From the cell containing the given text, extract its center point as [X, Y] coordinate. 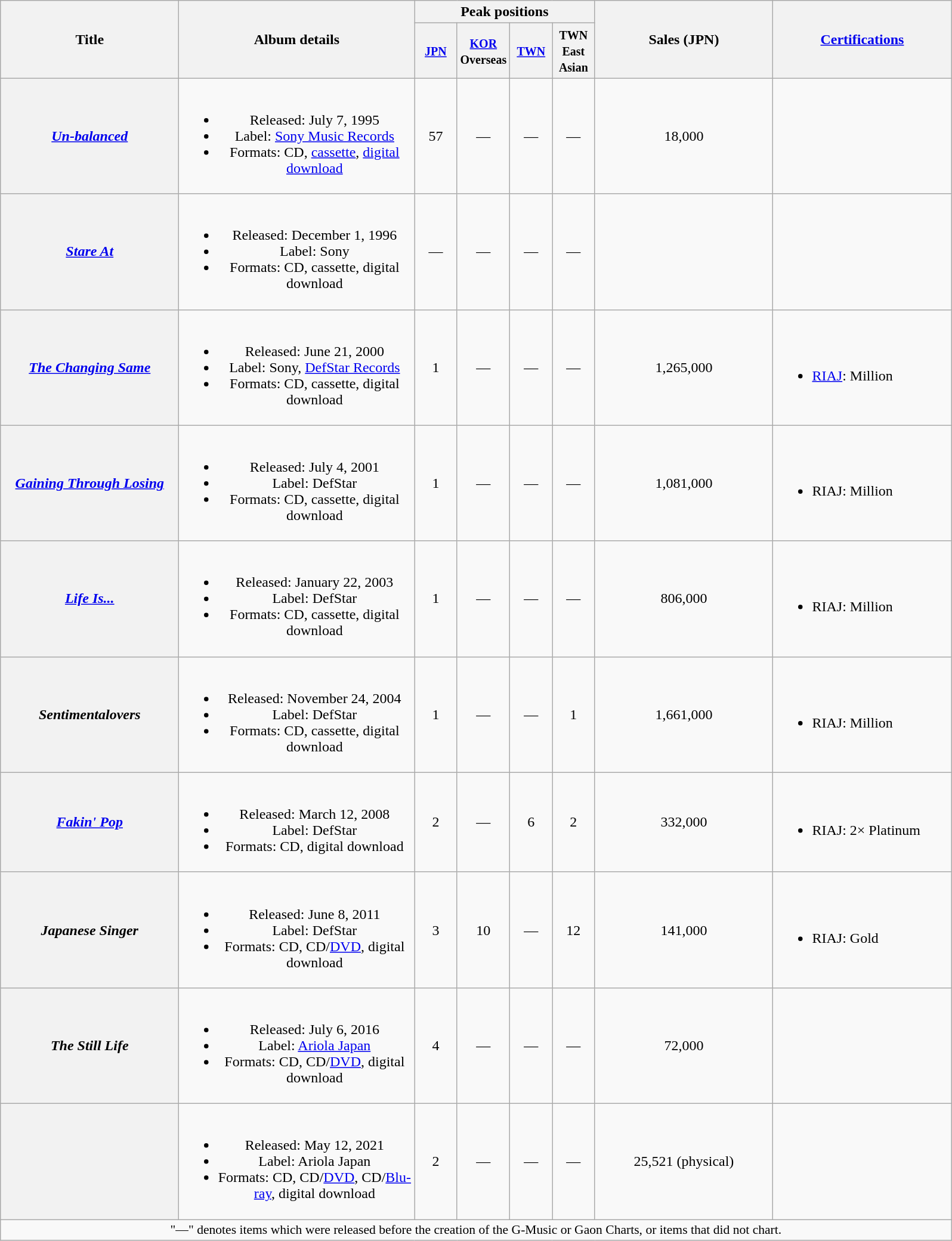
Released: July 7, 1995Label: Sony Music RecordsFormats: CD, cassette, digital download [297, 136]
Released: June 21, 2000Label: Sony, DefStar RecordsFormats: CD, cassette, digital download [297, 367]
Peak positions [505, 12]
Life Is... [89, 599]
Title [89, 39]
Stare At [89, 252]
"—" denotes items which were released before the creation of the G-Music or Gaon Charts, or items that did not chart. [476, 1230]
10 [483, 930]
Released: June 8, 2011Label: DefStarFormats: CD, CD/DVD, digital download [297, 930]
Sentimentalovers [89, 714]
Certifications [863, 39]
Sales (JPN) [684, 39]
Released: July 6, 2016Label: Ariola JapanFormats: CD, CD/DVD, digital download [297, 1045]
Released: May 12, 2021Label: Ariola JapanFormats: CD, CD/DVD, CD/Blu-ray, digital download [297, 1161]
RIAJ: Gold [863, 930]
TWN East Asian [574, 51]
57 [435, 136]
Released: July 4, 2001Label: DefStarFormats: CD, cassette, digital download [297, 483]
141,000 [684, 930]
Japanese Singer [89, 930]
4 [435, 1045]
1,661,000 [684, 714]
RIAJ: 2× Platinum [863, 822]
18,000 [684, 136]
Album details [297, 39]
Released: November 24, 2004Label: DefStarFormats: CD, cassette, digital download [297, 714]
12 [574, 930]
Released: January 22, 2003Label: DefStarFormats: CD, cassette, digital download [297, 599]
Un-balanced [89, 136]
Released: December 1, 1996Label: SonyFormats: CD, cassette, digital download [297, 252]
Fakin' Pop [89, 822]
TWN [531, 51]
KOROverseas [483, 51]
1,265,000 [684, 367]
332,000 [684, 822]
The Changing Same [89, 367]
6 [531, 822]
25,521 (physical) [684, 1161]
Released: March 12, 2008Label: DefStarFormats: CD, digital download [297, 822]
72,000 [684, 1045]
JPN [435, 51]
Gaining Through Losing [89, 483]
3 [435, 930]
806,000 [684, 599]
The Still Life [89, 1045]
1,081,000 [684, 483]
